Scan for the cell matching the given text and deliver its (x, y) coordinate at center. 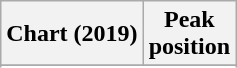
Chart (2019) (72, 34)
Peakposition (189, 34)
